Find where the given text appears and provide that cell's center as (X, Y) coordinate. 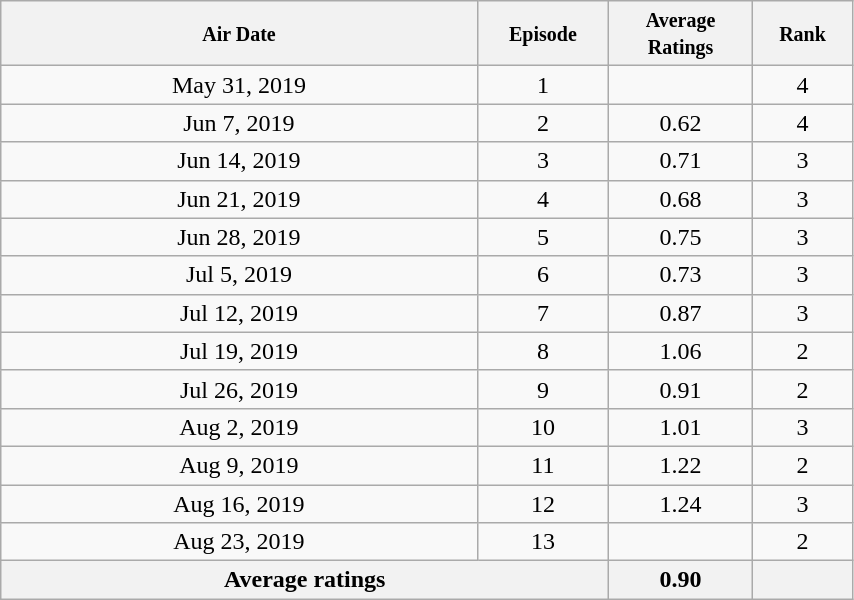
1.01 (681, 427)
1.24 (681, 503)
1.22 (681, 465)
Jul 26, 2019 (239, 389)
0.91 (681, 389)
Episode (543, 34)
Aug 9, 2019 (239, 465)
May 31, 2019 (239, 85)
Aug 16, 2019 (239, 503)
7 (543, 313)
5 (543, 237)
Jun 7, 2019 (239, 123)
11 (543, 465)
Average ratings (305, 580)
Jun 21, 2019 (239, 199)
10 (543, 427)
Average Ratings (681, 34)
1 (543, 85)
0.62 (681, 123)
12 (543, 503)
0.90 (681, 580)
9 (543, 389)
Jun 14, 2019 (239, 161)
0.68 (681, 199)
0.73 (681, 275)
Rank (803, 34)
0.87 (681, 313)
Air Date (239, 34)
Jul 19, 2019 (239, 351)
Jul 5, 2019 (239, 275)
Aug 23, 2019 (239, 542)
Jun 28, 2019 (239, 237)
0.71 (681, 161)
0.75 (681, 237)
Jul 12, 2019 (239, 313)
Aug 2, 2019 (239, 427)
13 (543, 542)
6 (543, 275)
1.06 (681, 351)
8 (543, 351)
